Locate the cell with the specified text and output its [x, y] center coordinate. 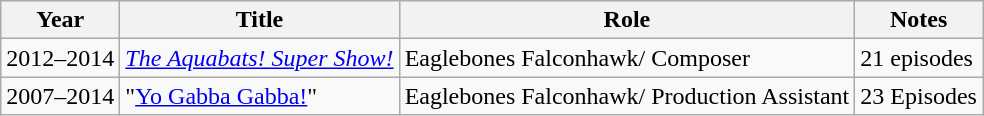
"Yo Gabba Gabba!" [260, 96]
Title [260, 20]
Eaglebones Falconhawk/ Composer [627, 58]
2007–2014 [60, 96]
Notes [919, 20]
Role [627, 20]
Eaglebones Falconhawk/ Production Assistant [627, 96]
21 episodes [919, 58]
The Aquabats! Super Show! [260, 58]
Year [60, 20]
23 Episodes [919, 96]
2012–2014 [60, 58]
